For the text-containing cell, return its midpoint in (X, Y) coordinate format. 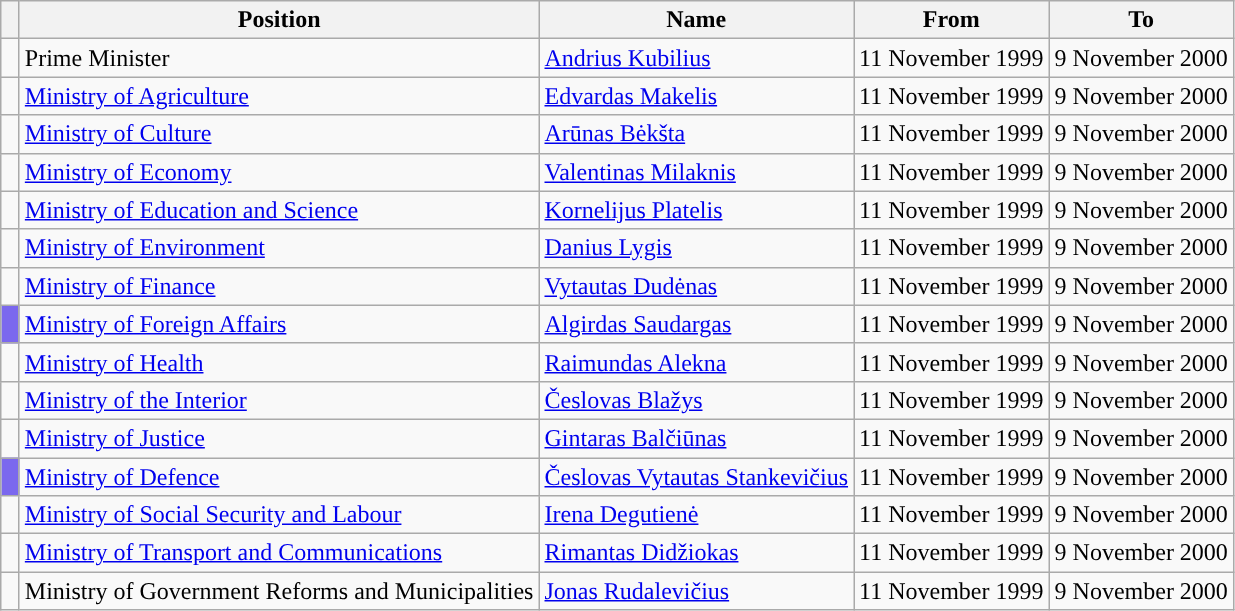
Vytautas Dudėnas (696, 286)
Ministry of Social Security and Labour (279, 515)
Arūnas Bėkšta (696, 134)
Ministry of Environment (279, 248)
From (952, 20)
Česlovas Blažys (696, 400)
Gintaras Balčiūnas (696, 438)
Raimundas Alekna (696, 362)
Ministry of Defence (279, 477)
Algirdas Saudargas (696, 324)
Ministry of Finance (279, 286)
Ministry of Government Reforms and Municipalities (279, 591)
Ministry of the Interior (279, 400)
Ministry of Economy (279, 172)
Rimantas Didžiokas (696, 553)
Ministry of Agriculture (279, 96)
Ministry of Culture (279, 134)
To (1141, 20)
Prime Minister (279, 58)
Ministry of Transport and Communications (279, 553)
Jonas Rudalevičius (696, 591)
Name (696, 20)
Ministry of Health (279, 362)
Ministry of Justice (279, 438)
Česlovas Vytautas Stankevičius (696, 477)
Position (279, 20)
Andrius Kubilius (696, 58)
Ministry of Education and Science (279, 210)
Edvardas Makelis (696, 96)
Valentinas Milaknis (696, 172)
Danius Lygis (696, 248)
Kornelijus Platelis (696, 210)
Irena Degutienė (696, 515)
Ministry of Foreign Affairs (279, 324)
